Determine the (X, Y) coordinate at the center of the cell enclosing the given text.  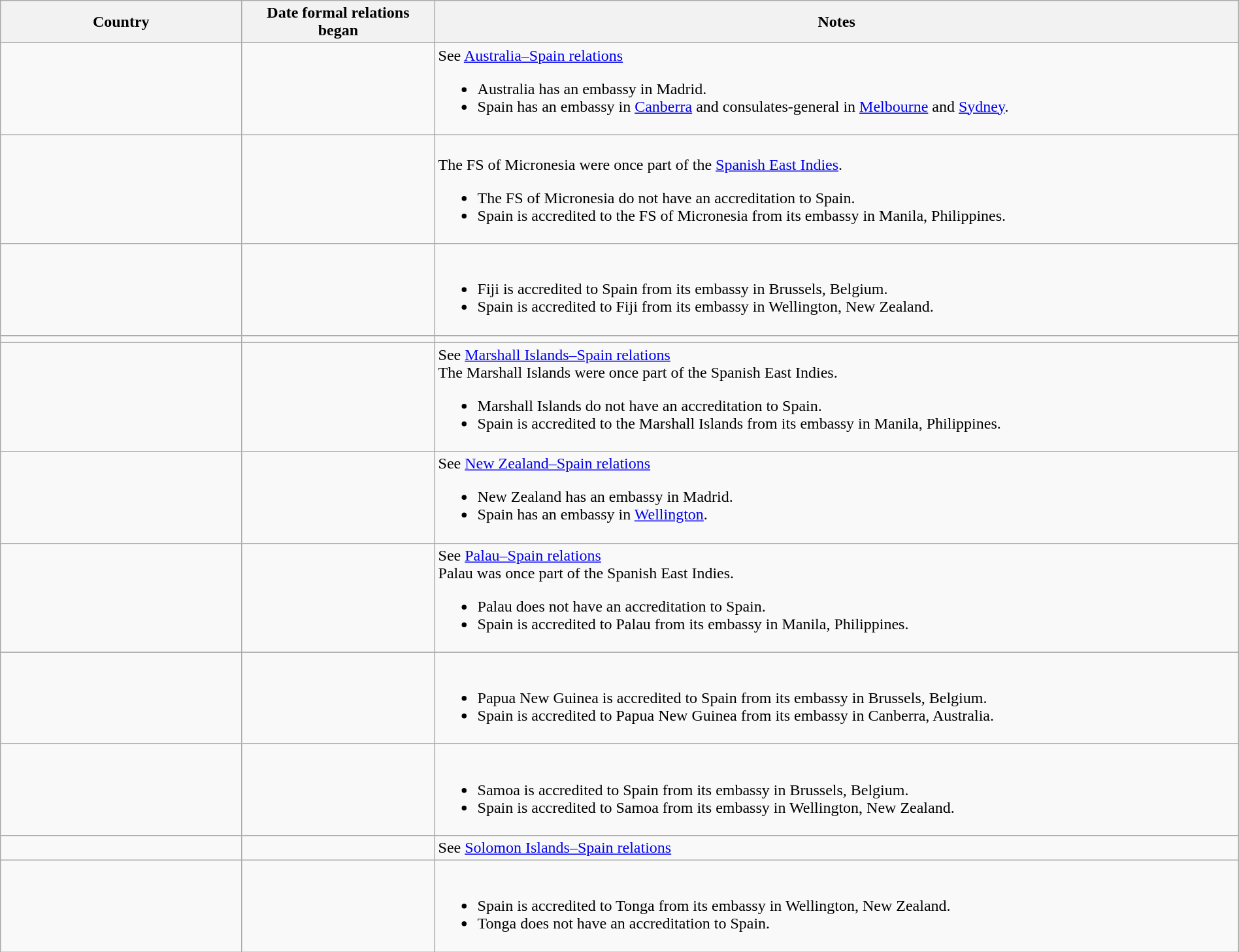
Date formal relations began (339, 22)
Samoa is accredited to Spain from its embassy in Brussels, Belgium.Spain is accredited to Samoa from its embassy in Wellington, New Zealand. (836, 789)
Spain is accredited to Tonga from its embassy in Wellington, New Zealand.Tonga does not have an accreditation to Spain. (836, 906)
See New Zealand–Spain relationsNew Zealand has an embassy in Madrid.Spain has an embassy in Wellington. (836, 497)
Fiji is accredited to Spain from its embassy in Brussels, Belgium.Spain is accredited to Fiji from its embassy in Wellington, New Zealand. (836, 289)
See Solomon Islands–Spain relations (836, 847)
Notes (836, 22)
Country (122, 22)
See Australia–Spain relationsAustralia has an embassy in Madrid.Spain has an embassy in Canberra and consulates-general in Melbourne and Sydney. (836, 89)
